Scan for the cell matching the given text and deliver its (x, y) coordinate at center. 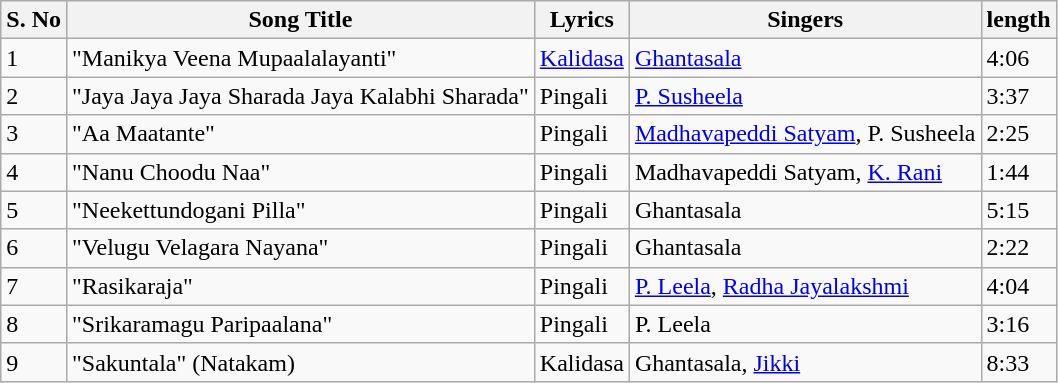
P. Susheela (805, 96)
3:37 (1018, 96)
"Manikya Veena Mupaalalayanti" (300, 58)
4:06 (1018, 58)
7 (34, 286)
3:16 (1018, 324)
P. Leela (805, 324)
"Aa Maatante" (300, 134)
2:22 (1018, 248)
Ghantasala, Jikki (805, 362)
Madhavapeddi Satyam, P. Susheela (805, 134)
8 (34, 324)
4 (34, 172)
8:33 (1018, 362)
P. Leela, Radha Jayalakshmi (805, 286)
"Jaya Jaya Jaya Sharada Jaya Kalabhi Sharada" (300, 96)
5:15 (1018, 210)
1:44 (1018, 172)
1 (34, 58)
"Rasikaraja" (300, 286)
5 (34, 210)
"Nanu Choodu Naa" (300, 172)
Madhavapeddi Satyam, K. Rani (805, 172)
Singers (805, 20)
"Srikaramagu Paripaalana" (300, 324)
"Velugu Velagara Nayana" (300, 248)
Lyrics (582, 20)
2:25 (1018, 134)
"Neekettundogani Pilla" (300, 210)
Song Title (300, 20)
2 (34, 96)
3 (34, 134)
9 (34, 362)
length (1018, 20)
"Sakuntala" (Natakam) (300, 362)
6 (34, 248)
4:04 (1018, 286)
S. No (34, 20)
